Pinpoint the cell where the given text exists, returning its [X, Y] midpoint coordinate. 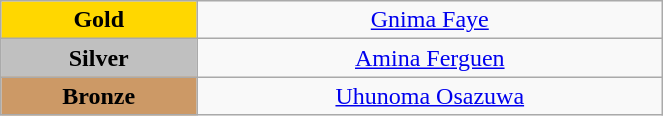
Bronze [99, 96]
Uhunoma Osazuwa [430, 96]
Silver [99, 58]
Amina Ferguen [430, 58]
Gold [99, 20]
Gnima Faye [430, 20]
